Output the (x, y) coordinate of the center of the cell containing the given text.  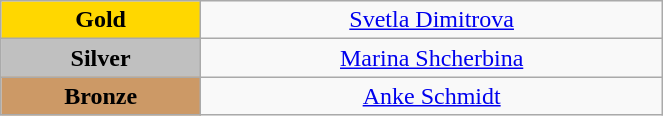
Marina Shcherbina (431, 58)
Gold (101, 20)
Svetla Dimitrova (431, 20)
Anke Schmidt (431, 96)
Silver (101, 58)
Bronze (101, 96)
